Identify which cell holds the provided text, then report its [x, y] central coordinate. 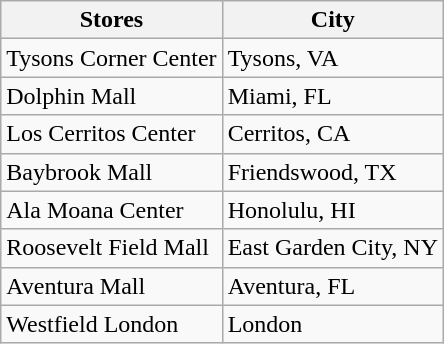
Ala Moana Center [112, 210]
Tysons Corner Center [112, 58]
Dolphin Mall [112, 96]
Aventura, FL [332, 286]
Friendswood, TX [332, 172]
Cerritos, CA [332, 134]
Los Cerritos Center [112, 134]
City [332, 20]
East Garden City, NY [332, 248]
Roosevelt Field Mall [112, 248]
Baybrook Mall [112, 172]
Honolulu, HI [332, 210]
London [332, 324]
Stores [112, 20]
Tysons, VA [332, 58]
Westfield London [112, 324]
Miami, FL [332, 96]
Aventura Mall [112, 286]
